Detect which cell encompasses the target text, then output its (x, y) center coordinate. 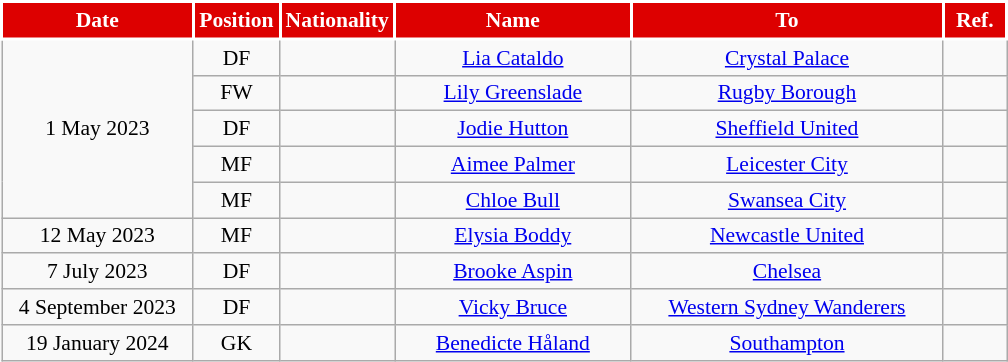
Chloe Bull (514, 200)
Southampton (787, 343)
FW (236, 93)
Sheffield United (787, 129)
19 January 2024 (98, 343)
Rugby Borough (787, 93)
Brooke Aspin (514, 272)
GK (236, 343)
Elysia Boddy (514, 236)
1 May 2023 (98, 128)
Leicester City (787, 165)
Aimee Palmer (514, 165)
Position (236, 20)
Vicky Bruce (514, 307)
Western Sydney Wanderers (787, 307)
Benedicte Håland (514, 343)
Nationality (338, 20)
12 May 2023 (98, 236)
Date (98, 20)
Jodie Hutton (514, 129)
Lily Greenslade (514, 93)
Ref. (975, 20)
Chelsea (787, 272)
7 July 2023 (98, 272)
Swansea City (787, 200)
To (787, 20)
Newcastle United (787, 236)
4 September 2023 (98, 307)
Name (514, 20)
Crystal Palace (787, 57)
Lia Cataldo (514, 57)
